From the cell containing the given text, extract its center point as [X, Y] coordinate. 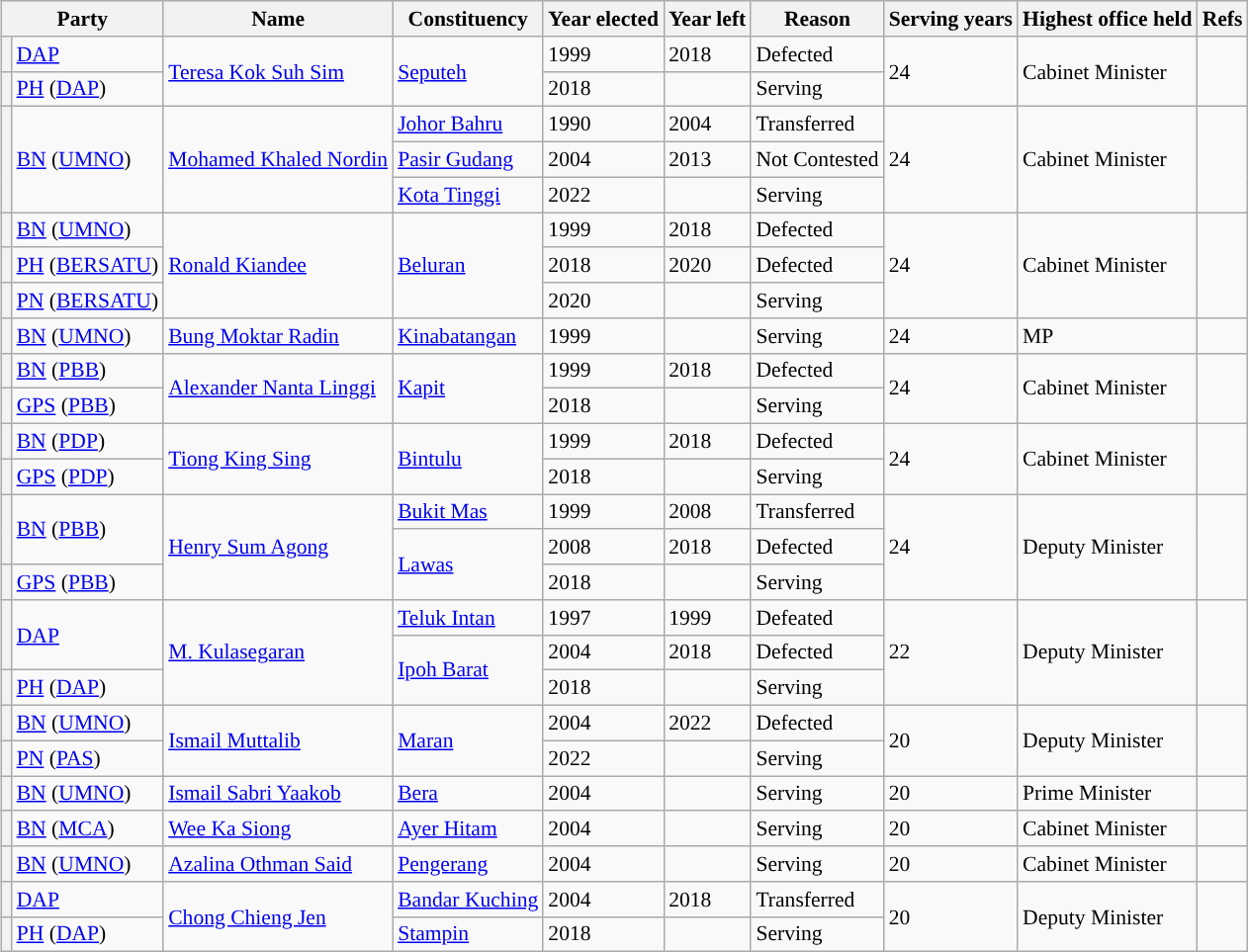
PN (BERSATU) [87, 301]
Name [278, 19]
Kota Tinggi [468, 195]
Azalina Othman Said [278, 864]
Wee Ka Siong [278, 828]
Ayer Hitam [468, 828]
22 [951, 652]
Henry Sum Agong [278, 548]
Party [83, 19]
Prime Minister [1108, 793]
Mohamed Khaled Nordin [278, 160]
BN (PDP) [87, 441]
Defeated [817, 617]
Beluran [468, 265]
MP [1108, 335]
BN (MCA) [87, 828]
PH (BERSATU) [87, 265]
Kapit [468, 388]
Ismail Sabri Yaakob [278, 793]
Chong Chieng Jen [278, 915]
1997 [603, 617]
Lawas [468, 563]
Alexander Nanta Linggi [278, 388]
Serving years [951, 19]
Pasir Gudang [468, 159]
Teresa Kok Suh Sim [278, 71]
PN (PAS) [87, 758]
Bintulu [468, 459]
Teluk Intan [468, 617]
Bandar Kuching [468, 899]
Stampin [468, 934]
Bukit Mas [468, 512]
Bera [468, 793]
Johor Bahru [468, 125]
Seputeh [468, 71]
Year elected [603, 19]
M. Kulasegaran [278, 652]
Pengerang [468, 864]
Kinabatangan [468, 335]
GPS (PDP) [87, 476]
1990 [603, 125]
2013 [707, 159]
Ronald Kiandee [278, 265]
Refs [1222, 19]
Highest office held [1108, 19]
Ismail Muttalib [278, 739]
Tiong King Sing [278, 459]
Ipoh Barat [468, 670]
Year left [707, 19]
Not Contested [817, 159]
Bung Moktar Radin [278, 335]
Constituency [468, 19]
Maran [468, 739]
Reason [817, 19]
